For the text-containing cell, return its midpoint in [x, y] coordinate format. 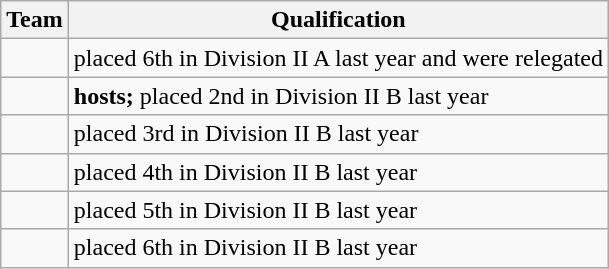
placed 4th in Division II B last year [338, 172]
placed 6th in Division II B last year [338, 248]
placed 6th in Division II A last year and were relegated [338, 58]
placed 3rd in Division II B last year [338, 134]
Team [35, 20]
Qualification [338, 20]
hosts; placed 2nd in Division II B last year [338, 96]
placed 5th in Division II B last year [338, 210]
